Return [X, Y] of the center of cell containing provided text 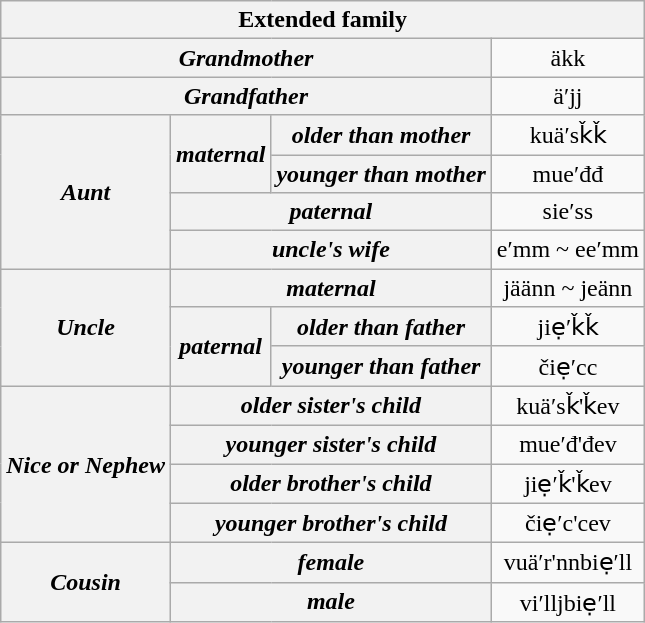
younger brother's child [330, 523]
Nice or Nephew [86, 464]
jäänn ~ jeänn [568, 288]
vi′lljbiẹ′ll [568, 602]
kuä′sǩ'ǩev [568, 406]
female [330, 563]
jiẹ′ǩ'ǩev [568, 484]
sie′ss [568, 212]
younger sister's child [330, 444]
younger than mother [381, 173]
mue′đ'đev [568, 444]
older than father [381, 327]
mue′đđ [568, 173]
uncle's wife [330, 250]
ä′jj [568, 96]
čiẹ′cc [568, 366]
čiẹ′c'cev [568, 523]
older sister's child [330, 406]
jiẹ′ǩǩ [568, 327]
Cousin [86, 582]
Aunt [86, 192]
Grandmother [246, 58]
male [330, 602]
e′mm ~ ee′mm [568, 250]
older brother's child [330, 484]
younger than father [381, 366]
older than mother [381, 135]
Uncle [86, 328]
kuä′sǩǩ [568, 135]
vuä′r'nnbiẹ′ll [568, 563]
äkk [568, 58]
Extended family [323, 20]
Grandfather [246, 96]
